For the text-containing cell, return its midpoint in [X, Y] coordinate format. 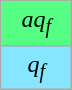
qf [36, 67]
aqf [36, 23]
